Return the [X, Y] coordinate for the center point of the cell that contains the specified text.  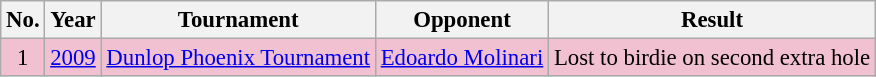
Result [712, 20]
1 [23, 58]
Dunlop Phoenix Tournament [238, 58]
Year [73, 20]
Edoardo Molinari [462, 58]
Opponent [462, 20]
No. [23, 20]
2009 [73, 58]
Tournament [238, 20]
Lost to birdie on second extra hole [712, 58]
